Pinpoint the cell where the given text exists, returning its (x, y) midpoint coordinate. 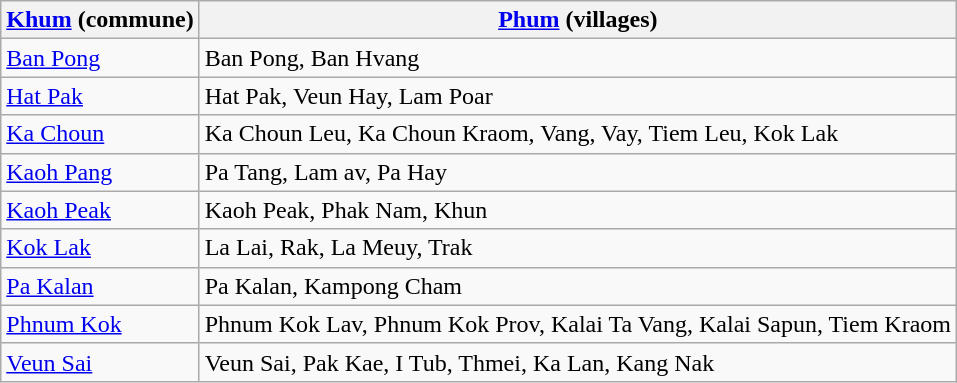
Hat Pak (100, 96)
Pa Kalan, Kampong Cham (578, 286)
Ka Choun Leu, Ka Choun Kraom, Vang, Vay, Tiem Leu, Kok Lak (578, 134)
Phnum Kok (100, 324)
Kaoh Peak, Phak Nam, Khun (578, 210)
La Lai, Rak, La Meuy, Trak (578, 248)
Kaoh Pang (100, 172)
Veun Sai, Pak Kae, I Tub, Thmei, Ka Lan, Kang Nak (578, 362)
Ban Pong, Ban Hvang (578, 58)
Khum (commune) (100, 20)
Pa Kalan (100, 286)
Kaoh Peak (100, 210)
Kok Lak (100, 248)
Ka Choun (100, 134)
Ban Pong (100, 58)
Pa Tang, Lam av, Pa Hay (578, 172)
Hat Pak, Veun Hay, Lam Poar (578, 96)
Phnum Kok Lav, Phnum Kok Prov, Kalai Ta Vang, Kalai Sapun, Tiem Kraom (578, 324)
Veun Sai (100, 362)
Phum (villages) (578, 20)
